Find where the given text appears and provide that cell's center as [x, y] coordinate. 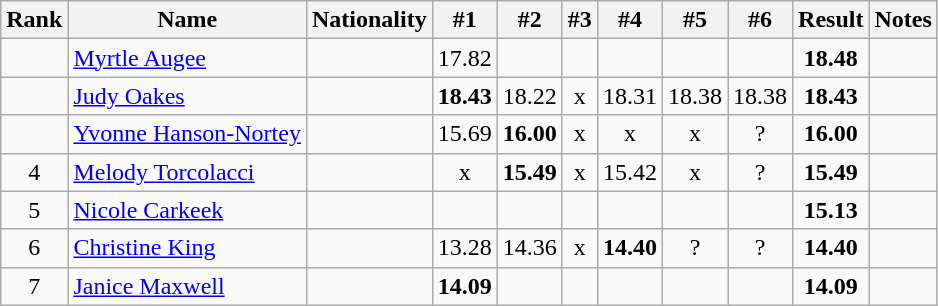
Nationality [369, 20]
Melody Torcolacci [188, 172]
6 [34, 248]
15.42 [630, 172]
#6 [760, 20]
18.48 [831, 58]
Name [188, 20]
#3 [580, 20]
18.22 [530, 96]
Myrtle Augee [188, 58]
Judy Oakes [188, 96]
#2 [530, 20]
15.69 [464, 134]
15.13 [831, 210]
18.31 [630, 96]
Yvonne Hanson-Nortey [188, 134]
Christine King [188, 248]
#5 [694, 20]
7 [34, 286]
#1 [464, 20]
13.28 [464, 248]
14.36 [530, 248]
Janice Maxwell [188, 286]
Notes [903, 20]
4 [34, 172]
Rank [34, 20]
17.82 [464, 58]
Result [831, 20]
Nicole Carkeek [188, 210]
#4 [630, 20]
5 [34, 210]
